Pinpoint the cell where the given text exists, returning its [X, Y] midpoint coordinate. 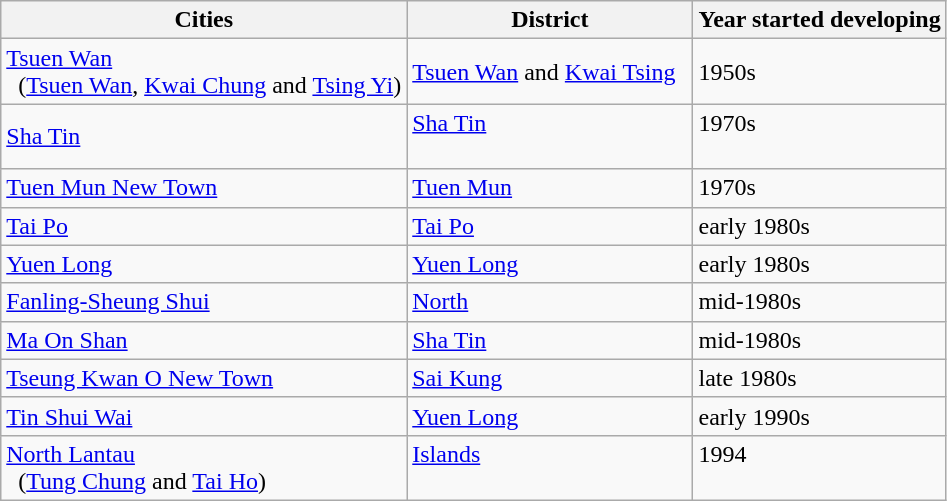
Fanling-Sheung Shui [204, 302]
1950s [820, 72]
Cities [204, 20]
North Lantau (Tung Chung and Tai Ho) [204, 468]
Year started developing [820, 20]
early 1990s [820, 416]
Tuen Mun [550, 188]
Tin Shui Wai [204, 416]
1994 [820, 468]
Ma On Shan [204, 340]
Tsuen Wan (Tsuen Wan, Kwai Chung and Tsing Yi) [204, 72]
Tsuen Wan and Kwai Tsing [550, 72]
North [550, 302]
Sai Kung [550, 378]
District [550, 20]
Tseung Kwan O New Town [204, 378]
Tuen Mun New Town [204, 188]
Islands [550, 468]
late 1980s [820, 378]
